Find where the given text appears and provide that cell's center as (x, y) coordinate. 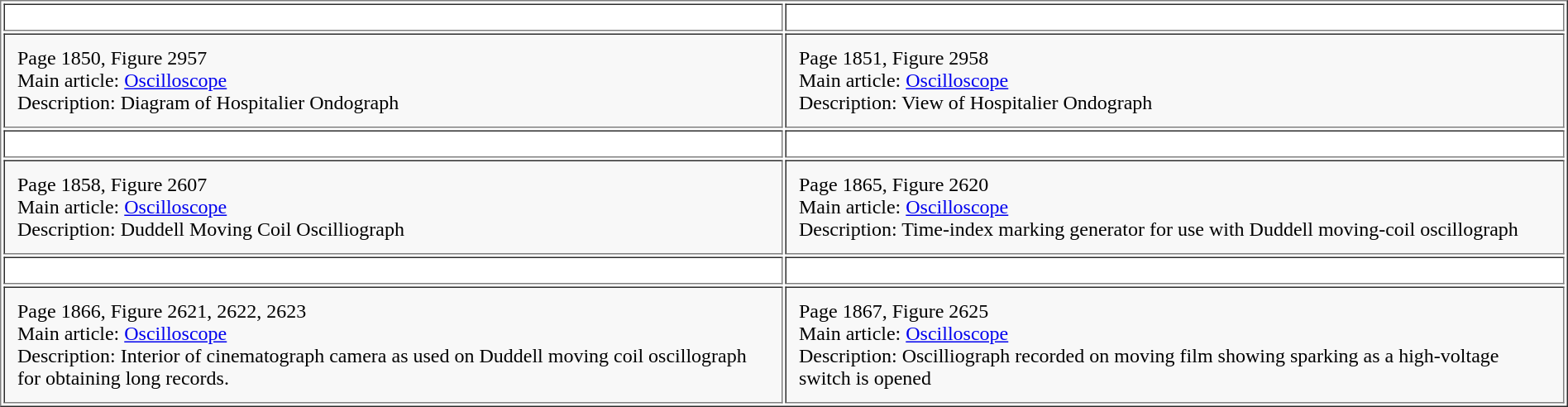
Page 1850, Figure 2957Main article: OscilloscopeDescription: Diagram of Hospitalier Ondograph (393, 80)
Page 1858, Figure 2607Main article: OscilloscopeDescription: Duddell Moving Coil Oscilliograph (393, 208)
Page 1865, Figure 2620Main article: OscilloscopeDescription: Time-index marking generator for use with Duddell moving-coil oscillograph (1175, 208)
Page 1851, Figure 2958Main article: OscilloscopeDescription: View of Hospitalier Ondograph (1175, 80)
